Capture the cell that displays the provided text and extract its [x, y] central coordinate. 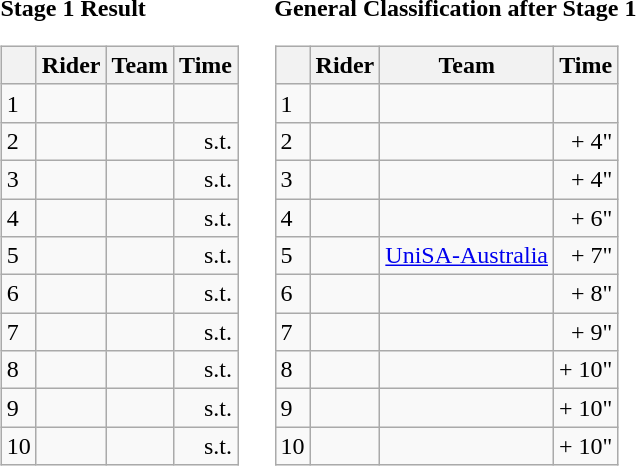
+ 9" [586, 332]
+ 6" [586, 217]
UniSA-Australia [467, 256]
+ 8" [586, 294]
+ 7" [586, 256]
